For the text-containing cell, return its midpoint in [x, y] coordinate format. 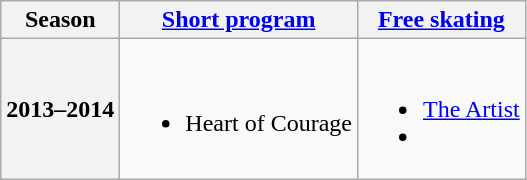
Season [60, 20]
Heart of Courage [239, 109]
2013–2014 [60, 109]
The Artist [441, 109]
Short program [239, 20]
Free skating [441, 20]
